Detect which cell encompasses the target text, then output its (X, Y) center coordinate. 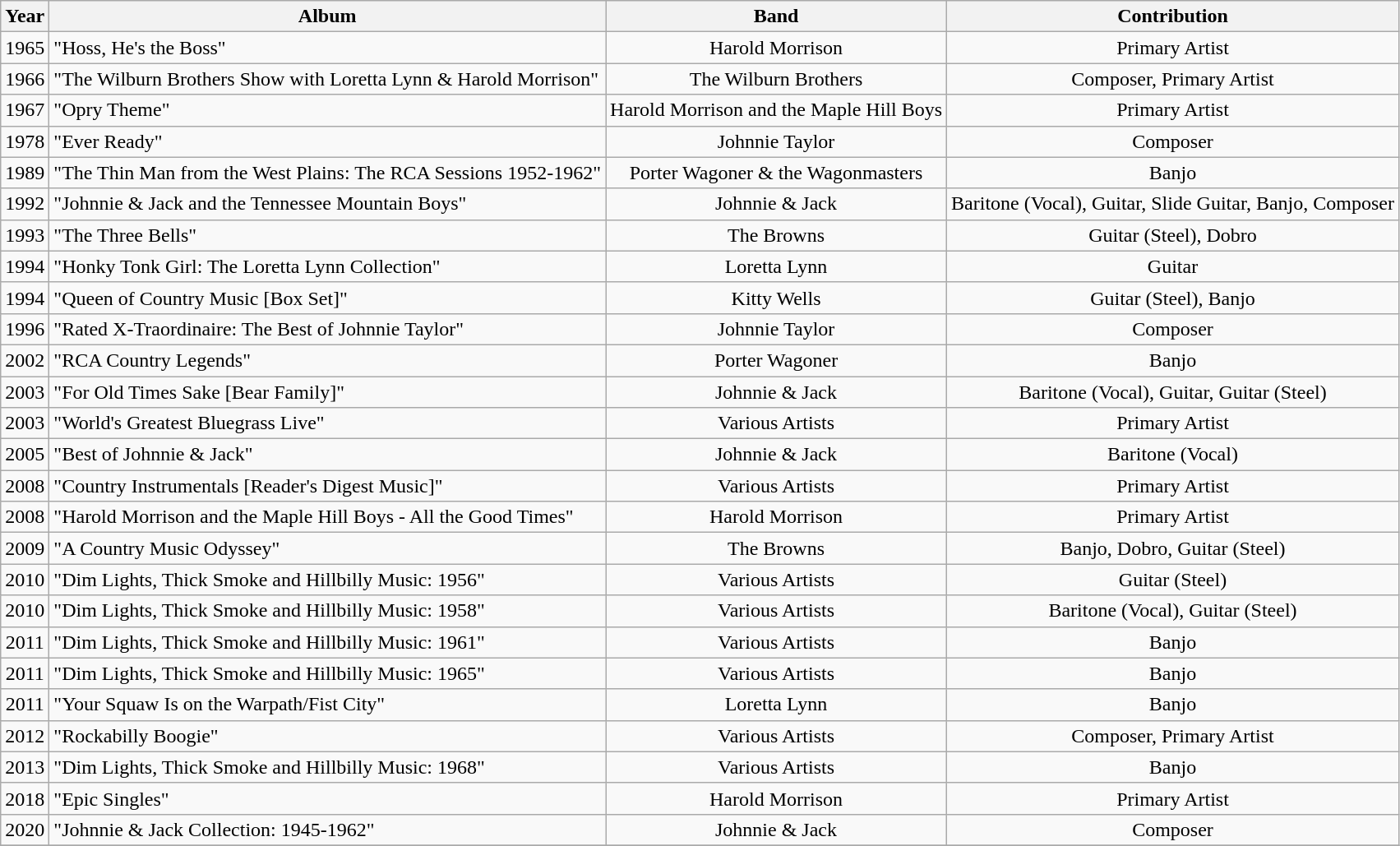
"Johnnie & Jack Collection: 1945-1962" (327, 830)
1993 (25, 235)
"Johnnie & Jack and the Tennessee Mountain Boys" (327, 204)
Baritone (Vocal), Guitar, Slide Guitar, Banjo, Composer (1173, 204)
"Dim Lights, Thick Smoke and Hillbilly Music: 1956" (327, 580)
"Rockabilly Boogie" (327, 736)
2013 (25, 767)
"Hoss, He's the Boss" (327, 48)
The Wilburn Brothers (776, 79)
"Best of Johnnie & Jack" (327, 455)
1992 (25, 204)
1978 (25, 141)
"The Thin Man from the West Plains: The RCA Sessions 1952-1962" (327, 173)
Baritone (Vocal) (1173, 455)
Guitar (Steel), Dobro (1173, 235)
"Dim Lights, Thick Smoke and Hillbilly Music: 1968" (327, 767)
"Ever Ready" (327, 141)
2009 (25, 548)
"Queen of Country Music [Box Set]" (327, 298)
Harold Morrison and the Maple Hill Boys (776, 110)
Kitty Wells (776, 298)
1967 (25, 110)
"Harold Morrison and the Maple Hill Boys - All the Good Times" (327, 517)
"RCA Country Legends" (327, 360)
"For Old Times Sake [Bear Family]" (327, 392)
Baritone (Vocal), Guitar (Steel) (1173, 611)
2002 (25, 360)
Year (25, 16)
Band (776, 16)
"Dim Lights, Thick Smoke and Hillbilly Music: 1961" (327, 642)
2020 (25, 830)
2012 (25, 736)
Album (327, 16)
"Rated X-Traordinaire: The Best of Johnnie Taylor" (327, 329)
Contribution (1173, 16)
"Opry Theme" (327, 110)
"Honky Tonk Girl: The Loretta Lynn Collection" (327, 266)
Baritone (Vocal), Guitar, Guitar (Steel) (1173, 392)
Porter Wagoner & the Wagonmasters (776, 173)
"World's Greatest Bluegrass Live" (327, 423)
Porter Wagoner (776, 360)
1989 (25, 173)
1966 (25, 79)
Guitar (1173, 266)
2005 (25, 455)
Banjo, Dobro, Guitar (Steel) (1173, 548)
"Country Instrumentals [Reader's Digest Music]" (327, 486)
"Dim Lights, Thick Smoke and Hillbilly Music: 1958" (327, 611)
Guitar (Steel) (1173, 580)
"A Country Music Odyssey" (327, 548)
1965 (25, 48)
"The Three Bells" (327, 235)
"Epic Singles" (327, 798)
"Your Squaw Is on the Warpath/Fist City" (327, 705)
"Dim Lights, Thick Smoke and Hillbilly Music: 1965" (327, 673)
2018 (25, 798)
"The Wilburn Brothers Show with Loretta Lynn & Harold Morrison" (327, 79)
1996 (25, 329)
Guitar (Steel), Banjo (1173, 298)
